Capture the cell that displays the provided text and extract its [X, Y] central coordinate. 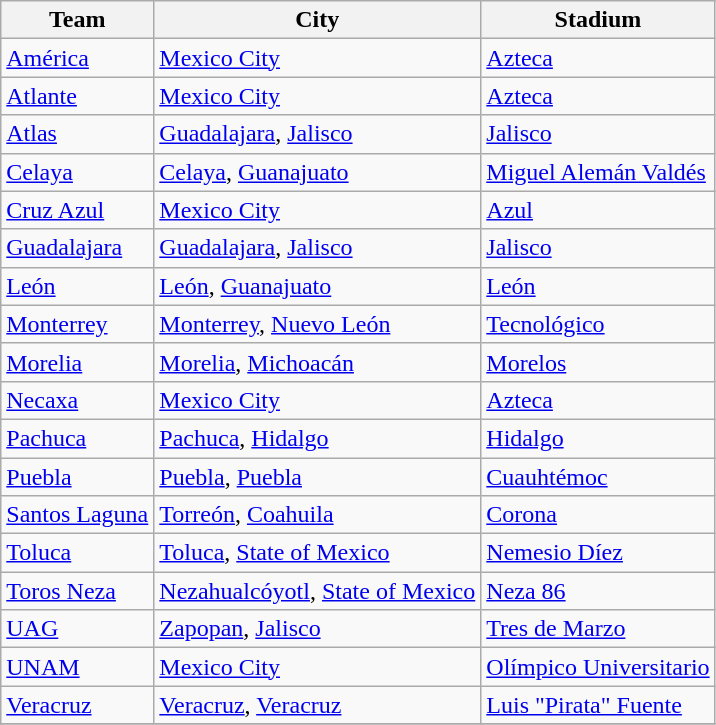
Toluca [78, 553]
Cruz Azul [78, 210]
Tres de Marzo [598, 629]
León, Guanajuato [318, 286]
Monterrey [78, 324]
Atlante [78, 96]
Zapopan, Jalisco [318, 629]
Puebla, Puebla [318, 477]
Stadium [598, 20]
Tecnológico [598, 324]
Morelia, Michoacán [318, 362]
Celaya, Guanajuato [318, 172]
Necaxa [78, 400]
UNAM [78, 667]
Atlas [78, 134]
Veracruz [78, 705]
Azul [598, 210]
Cuauhtémoc [598, 477]
Corona [598, 515]
Morelia [78, 362]
Veracruz, Veracruz [318, 705]
Hidalgo [598, 438]
Toros Neza [78, 591]
Pachuca, Hidalgo [318, 438]
Guadalajara [78, 248]
Pachuca [78, 438]
City [318, 20]
Toluca, State of Mexico [318, 553]
Nezahualcóyotl, State of Mexico [318, 591]
Luis "Pirata" Fuente [598, 705]
Celaya [78, 172]
Team [78, 20]
Morelos [598, 362]
Monterrey, Nuevo León [318, 324]
Nemesio Díez [598, 553]
UAG [78, 629]
Santos Laguna [78, 515]
Torreón, Coahuila [318, 515]
América [78, 58]
Puebla [78, 477]
Olímpico Universitario [598, 667]
Miguel Alemán Valdés [598, 172]
Neza 86 [598, 591]
